Extract the [x, y] coordinate from the center of the cell holding the provided text.  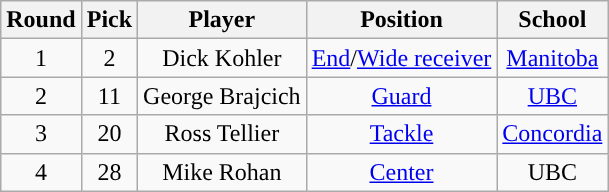
Round [41, 20]
Tackle [402, 134]
20 [109, 134]
4 [41, 172]
Ross Tellier [222, 134]
3 [41, 134]
George Brajcich [222, 96]
11 [109, 96]
Guard [402, 96]
End/Wide receiver [402, 58]
School [552, 20]
Manitoba [552, 58]
28 [109, 172]
Pick [109, 20]
Position [402, 20]
Center [402, 172]
1 [41, 58]
Player [222, 20]
Concordia [552, 134]
Mike Rohan [222, 172]
Dick Kohler [222, 58]
